Return (x, y) of the center of cell containing provided text 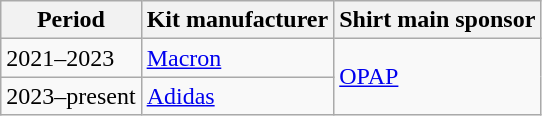
2021–2023 (71, 58)
OPAP (438, 77)
Period (71, 20)
Adidas (238, 96)
Kit manufacturer (238, 20)
Macron (238, 58)
2023–present (71, 96)
Shirt main sponsor (438, 20)
